For the text-containing cell, return its midpoint in [x, y] coordinate format. 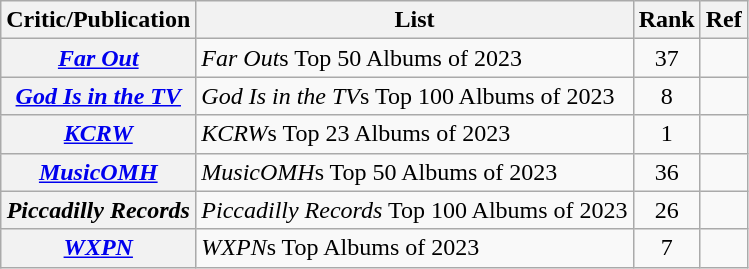
God Is in the TV [98, 96]
WXPNs Top Albums of 2023 [414, 248]
God Is in the TVs Top 100 Albums of 2023 [414, 96]
KCRW [98, 134]
Piccadilly Records Top 100 Albums of 2023 [414, 210]
MusicOMH [98, 172]
Rank [666, 20]
WXPN [98, 248]
MusicOMHs Top 50 Albums of 2023 [414, 172]
37 [666, 58]
Piccadilly Records [98, 210]
List [414, 20]
8 [666, 96]
Far Outs Top 50 Albums of 2023 [414, 58]
36 [666, 172]
7 [666, 248]
Critic/Publication [98, 20]
1 [666, 134]
Ref [724, 20]
26 [666, 210]
Far Out [98, 58]
KCRWs Top 23 Albums of 2023 [414, 134]
